Provide the [x, y] coordinate of the cell's center where the given text is located.  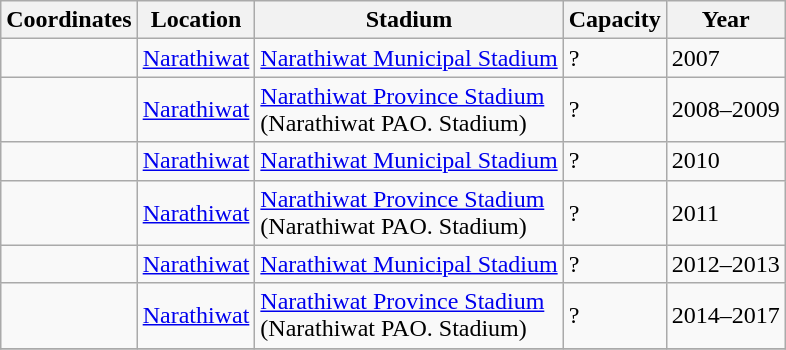
2008–2009 [726, 110]
2007 [726, 58]
2010 [726, 161]
Coordinates [69, 20]
2011 [726, 212]
Year [726, 20]
2014–2017 [726, 316]
Stadium [409, 20]
Capacity [614, 20]
2012–2013 [726, 264]
Location [196, 20]
